Return [X, Y] of the center of cell containing provided text 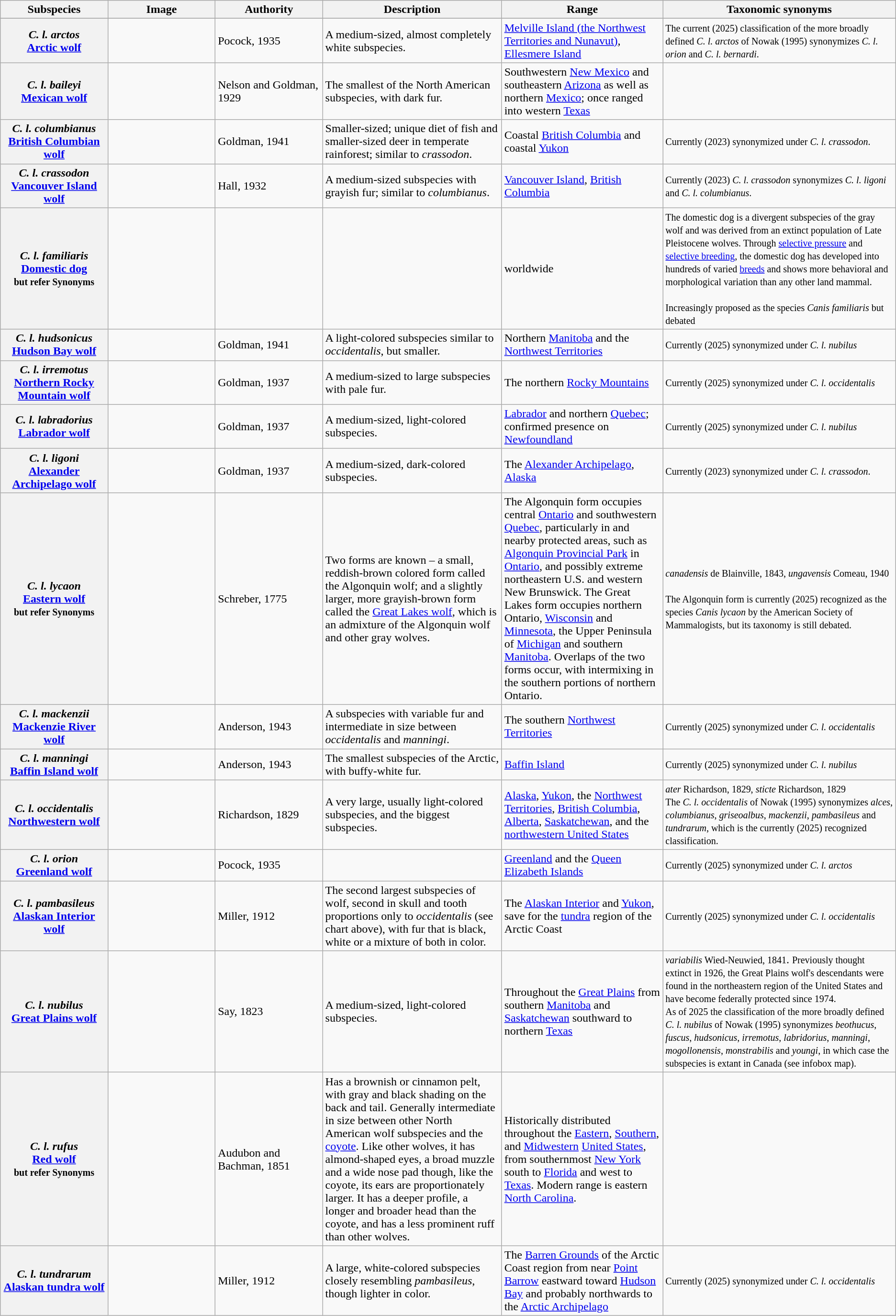
C. l. labradoriusLabrador wolf [54, 426]
Say, 1823 [269, 1012]
The southern Northwest Territories [582, 726]
C. l. pambasileusAlaskan Interior wolf [54, 916]
The northern Rocky Mountains [582, 382]
Northern Manitoba and the Northwest Territories [582, 345]
Nelson and Goldman, 1929 [269, 91]
worldwide [582, 268]
C. l. crassodonVancouver Island wolf [54, 186]
Authority [269, 10]
Southwestern New Mexico and southeastern Arizona as well as northern Mexico; once ranged into western Texas [582, 91]
The smallest of the North American subspecies, with dark fur. [412, 91]
The Alaskan Interior and Yukon, save for the tundra region of the Arctic Coast [582, 916]
C. l. tundrarumAlaskan tundra wolf [54, 1281]
A large, white-colored subspecies closely resembling pambasileus, though lighter in color. [412, 1281]
Currently (2023) C. l. crassodon synonymizes C. l. ligoni and C. l. columbianus. [779, 186]
Greenland and the Queen Elizabeth Islands [582, 865]
Description [412, 10]
Taxonomic synonyms [779, 10]
Hall, 1932 [269, 186]
Labrador and northern Quebec; confirmed presence on Newfoundland [582, 426]
C. l. occidentalisNorthwestern wolf [54, 815]
Vancouver Island, British Columbia [582, 186]
A light-colored subspecies similar to occidentalis, but smaller. [412, 345]
C. l. lycaonEastern wolfbut refer Synonyms [54, 598]
Smaller-sized; unique diet of fish and smaller-sized deer in temperate rainforest; similar to crassodon. [412, 142]
Baffin Island [582, 764]
The smallest subspecies of the Arctic, with buffy-white fur. [412, 764]
Schreber, 1775 [269, 598]
The Barren Grounds of the Arctic Coast region from near Point Barrow eastward toward Hudson Bay and probably northwards to the Arctic Archipelago [582, 1281]
C. l. orionGreenland wolf [54, 865]
Range [582, 10]
A medium-sized, almost completely white subspecies. [412, 41]
The Alexander Archipelago, Alaska [582, 470]
C. l. irremotusNorthern Rocky Mountain wolf [54, 382]
C. l. familiarisDomestic dogbut refer Synonyms [54, 268]
Alaska, Yukon, the Northwest Territories, British Columbia, Alberta, Saskatchewan, and the northwestern United States [582, 815]
A medium-sized, dark-colored subspecies. [412, 470]
A subspecies with variable fur and intermediate in size between occidentalis and manningi. [412, 726]
A very large, usually light-colored subspecies, and the biggest subspecies. [412, 815]
A medium-sized to large subspecies with pale fur. [412, 382]
Richardson, 1829 [269, 815]
Currently (2025) synonymized under C. l. arctos [779, 865]
C. l. mackenziiMackenzie River wolf [54, 726]
C. l. arctosArctic wolf [54, 41]
The current (2025) classification of the more broadly defined C. l. arctos of Nowak (1995) synonymizes C. l. orion and C. l. bernardi. [779, 41]
C. l. nubilusGreat Plains wolf [54, 1012]
C. l. columbianusBritish Columbian wolf [54, 142]
Throughout the Great Plains from southern Manitoba and Saskatchewan southward to northern Texas [582, 1012]
Melville Island (the Northwest Territories and Nunavut), Ellesmere Island [582, 41]
C. l. rufusRed wolfbut refer Synonyms [54, 1159]
Coastal British Columbia and coastal Yukon [582, 142]
Audubon and Bachman, 1851 [269, 1159]
A medium-sized subspecies with grayish fur; similar to columbianus. [412, 186]
Image [161, 10]
C. l. hudsonicusHudson Bay wolf [54, 345]
C. l. ligoniAlexander Archipelago wolf [54, 470]
C. l. baileyiMexican wolf [54, 91]
Subspecies [54, 10]
C. l. manningiBaffin Island wolf [54, 764]
